Capture the cell that displays the provided text and extract its [X, Y] central coordinate. 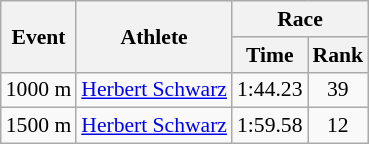
Time [270, 55]
Rank [338, 55]
1500 m [38, 126]
1:44.23 [270, 90]
1:59.58 [270, 126]
39 [338, 90]
12 [338, 126]
Athlete [154, 36]
Event [38, 36]
1000 m [38, 90]
Race [300, 19]
